Return the [X, Y] coordinate for the center point of the cell that contains the specified text.  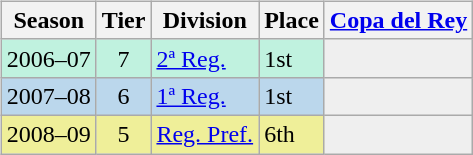
6th [292, 134]
2007–08 [48, 96]
6 [124, 96]
2006–07 [48, 58]
2008–09 [48, 134]
Tier [124, 20]
7 [124, 58]
1ª Reg. [205, 96]
Place [292, 20]
Season [48, 20]
Copa del Rey [398, 20]
Division [205, 20]
5 [124, 134]
2ª Reg. [205, 58]
Reg. Pref. [205, 134]
